Pinpoint the cell where the given text exists, returning its [X, Y] midpoint coordinate. 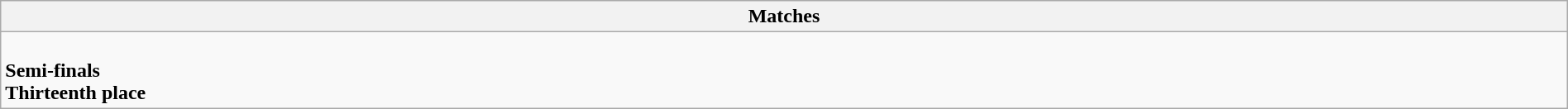
Matches [784, 17]
Semi-finals Thirteenth place [784, 70]
